Output the (X, Y) coordinate of the center of the cell containing the given text.  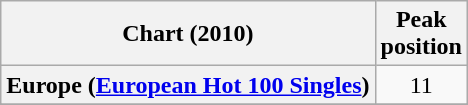
Europe (European Hot 100 Singles) (188, 85)
Chart (2010) (188, 34)
Peakposition (421, 34)
11 (421, 85)
